Output the [x, y] coordinate of the center of the cell containing the given text.  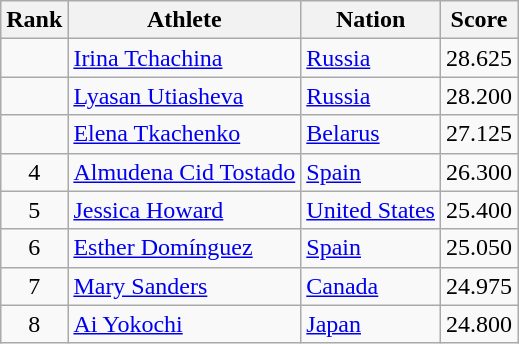
Canada [371, 286]
Rank [34, 20]
28.625 [478, 58]
Jessica Howard [184, 210]
Japan [371, 324]
Belarus [371, 134]
Score [478, 20]
27.125 [478, 134]
Mary Sanders [184, 286]
Athlete [184, 20]
Elena Tkachenko [184, 134]
25.400 [478, 210]
Ai Yokochi [184, 324]
28.200 [478, 96]
United States [371, 210]
4 [34, 172]
24.975 [478, 286]
24.800 [478, 324]
Esther Domínguez [184, 248]
26.300 [478, 172]
Lyasan Utiasheva [184, 96]
7 [34, 286]
25.050 [478, 248]
Irina Tchachina [184, 58]
5 [34, 210]
Nation [371, 20]
Almudena Cid Tostado [184, 172]
6 [34, 248]
8 [34, 324]
